Identify which cell holds the provided text, then report its (x, y) central coordinate. 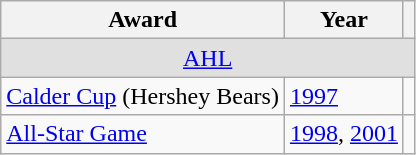
Calder Cup (Hershey Bears) (143, 96)
1998, 2001 (344, 134)
Award (143, 20)
All-Star Game (143, 134)
1997 (344, 96)
AHL (208, 58)
Year (344, 20)
